Output the [X, Y] coordinate of the center of the cell containing the given text.  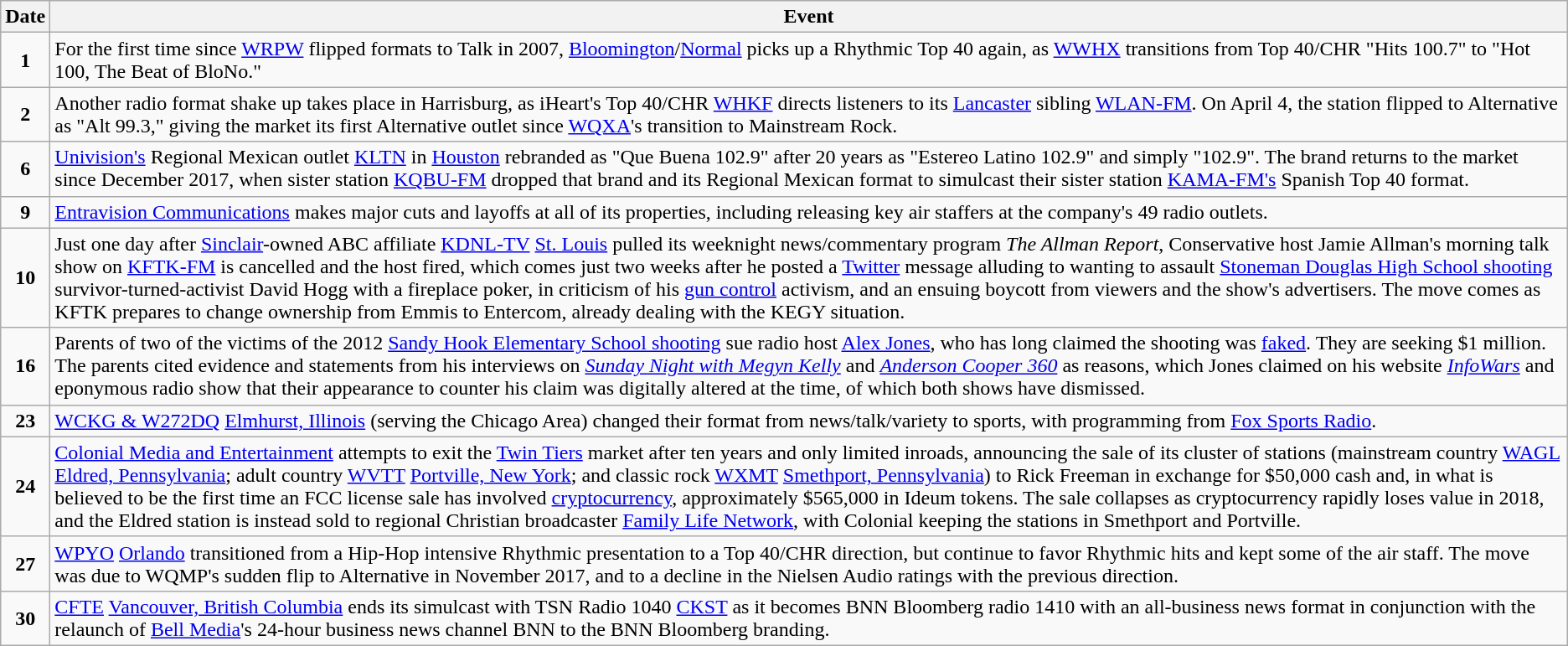
16 [25, 366]
2 [25, 114]
9 [25, 212]
1 [25, 60]
24 [25, 486]
23 [25, 421]
30 [25, 618]
Date [25, 17]
6 [25, 169]
Event [809, 17]
27 [25, 563]
10 [25, 278]
